Return the (X, Y) coordinate for the center point of the cell that contains the specified text.  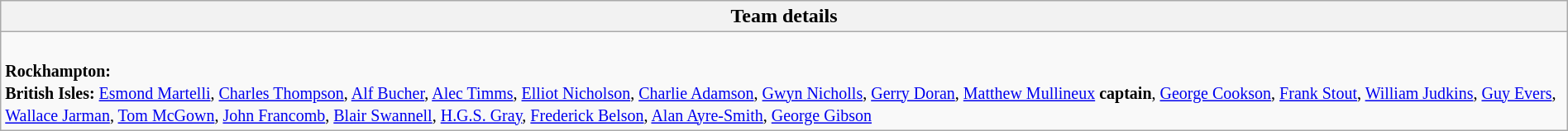
Team details (784, 16)
